Output the [x, y] coordinate of the center of the cell containing the given text.  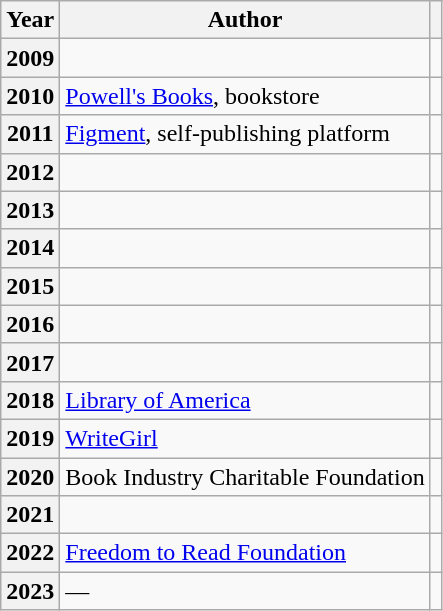
2018 [30, 400]
2015 [30, 286]
Year [30, 20]
Powell's Books, bookstore [245, 96]
2011 [30, 134]
2016 [30, 324]
2010 [30, 96]
2017 [30, 362]
— [245, 591]
2012 [30, 172]
WriteGirl [245, 438]
2022 [30, 553]
Library of America [245, 400]
2020 [30, 477]
2021 [30, 515]
Figment, self-publishing platform [245, 134]
Book Industry Charitable Foundation [245, 477]
2023 [30, 591]
Freedom to Read Foundation [245, 553]
2009 [30, 58]
2014 [30, 248]
Author [245, 20]
2019 [30, 438]
2013 [30, 210]
